Return the (X, Y) coordinate for the center point of the cell that contains the specified text.  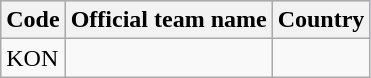
Country (321, 20)
Code (33, 20)
Official team name (168, 20)
KON (33, 58)
